Output the [x, y] coordinate of the center of the cell containing the given text.  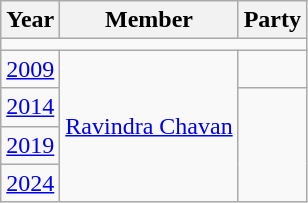
2009 [30, 69]
Party [272, 20]
2019 [30, 145]
Year [30, 20]
2014 [30, 107]
2024 [30, 183]
Ravindra Chavan [149, 126]
Member [149, 20]
